Output the [x, y] coordinate of the center of the cell containing the given text.  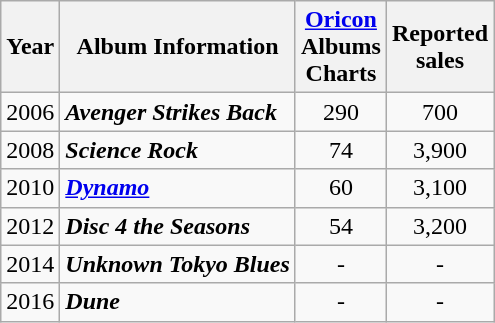
2012 [30, 226]
3,100 [440, 188]
Disc 4 the Seasons [178, 226]
Dune [178, 302]
2006 [30, 112]
3,900 [440, 150]
Reportedsales [440, 47]
3,200 [440, 226]
Dynamo [178, 188]
Science Rock [178, 150]
OriconAlbumsCharts [340, 47]
2016 [30, 302]
Year [30, 47]
Unknown Tokyo Blues [178, 264]
700 [440, 112]
60 [340, 188]
54 [340, 226]
Album Information [178, 47]
2014 [30, 264]
Avenger Strikes Back [178, 112]
74 [340, 150]
2010 [30, 188]
290 [340, 112]
2008 [30, 150]
